Extract the [X, Y] coordinate from the center of the cell holding the provided text.  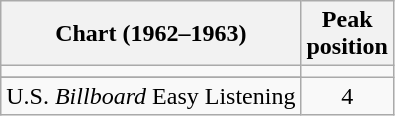
Peakposition [347, 34]
4 [347, 96]
Chart (1962–1963) [151, 34]
U.S. Billboard Easy Listening [151, 96]
